Output the [X, Y] coordinate of the center of the cell containing the given text.  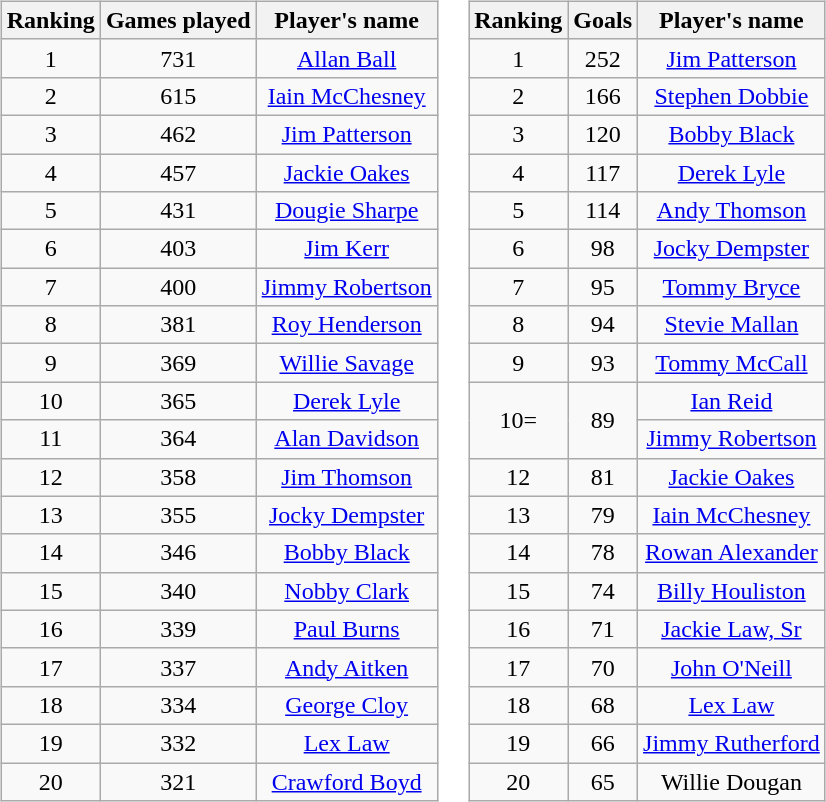
339 [178, 629]
358 [178, 477]
Crawford Boyd [346, 781]
Andy Aitken [346, 667]
731 [178, 58]
Stephen Dobbie [732, 96]
Jimmy Rutherford [732, 743]
10 [50, 401]
11 [50, 439]
114 [603, 211]
332 [178, 743]
369 [178, 363]
93 [603, 363]
340 [178, 591]
Goals [603, 20]
10= [518, 420]
365 [178, 401]
70 [603, 667]
79 [603, 515]
65 [603, 781]
Alan Davidson [346, 439]
Nobby Clark [346, 591]
431 [178, 211]
117 [603, 173]
Jim Thomson [346, 477]
John O'Neill [732, 667]
Billy Houliston [732, 591]
Paul Burns [346, 629]
66 [603, 743]
615 [178, 96]
120 [603, 134]
Willie Dougan [732, 781]
364 [178, 439]
457 [178, 173]
346 [178, 553]
Jim Kerr [346, 249]
400 [178, 287]
Roy Henderson [346, 325]
403 [178, 249]
94 [603, 325]
462 [178, 134]
Allan Ball [346, 58]
337 [178, 667]
Rowan Alexander [732, 553]
Stevie Mallan [732, 325]
78 [603, 553]
252 [603, 58]
Jackie Law, Sr [732, 629]
68 [603, 705]
81 [603, 477]
Tommy McCall [732, 363]
Andy Thomson [732, 211]
95 [603, 287]
Dougie Sharpe [346, 211]
334 [178, 705]
74 [603, 591]
381 [178, 325]
98 [603, 249]
Ian Reid [732, 401]
166 [603, 96]
89 [603, 420]
George Cloy [346, 705]
Willie Savage [346, 363]
355 [178, 515]
321 [178, 781]
Tommy Bryce [732, 287]
Games played [178, 20]
71 [603, 629]
